Return the (X, Y) coordinate for the center point of the cell that contains the specified text.  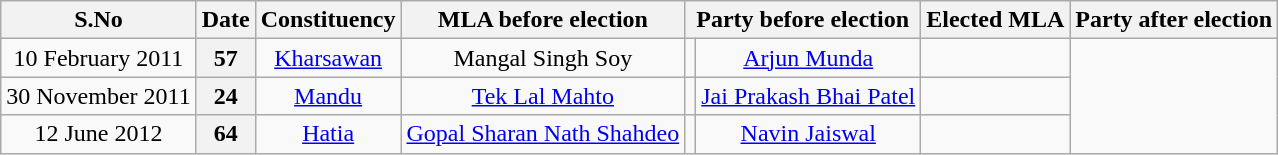
Gopal Sharan Nath Shahdeo (543, 134)
Constituency (328, 20)
10 February 2011 (98, 58)
Elected MLA (996, 20)
Arjun Munda (808, 58)
Navin Jaiswal (808, 134)
Tek Lal Mahto (543, 96)
Date (226, 20)
Party before election (803, 20)
30 November 2011 (98, 96)
Jai Prakash Bhai Patel (808, 96)
MLA before election (543, 20)
Mangal Singh Soy (543, 58)
S.No (98, 20)
12 June 2012 (98, 134)
Mandu (328, 96)
64 (226, 134)
24 (226, 96)
57 (226, 58)
Kharsawan (328, 58)
Party after election (1174, 20)
Hatia (328, 134)
